Pinpoint the cell where the given text exists, returning its (X, Y) midpoint coordinate. 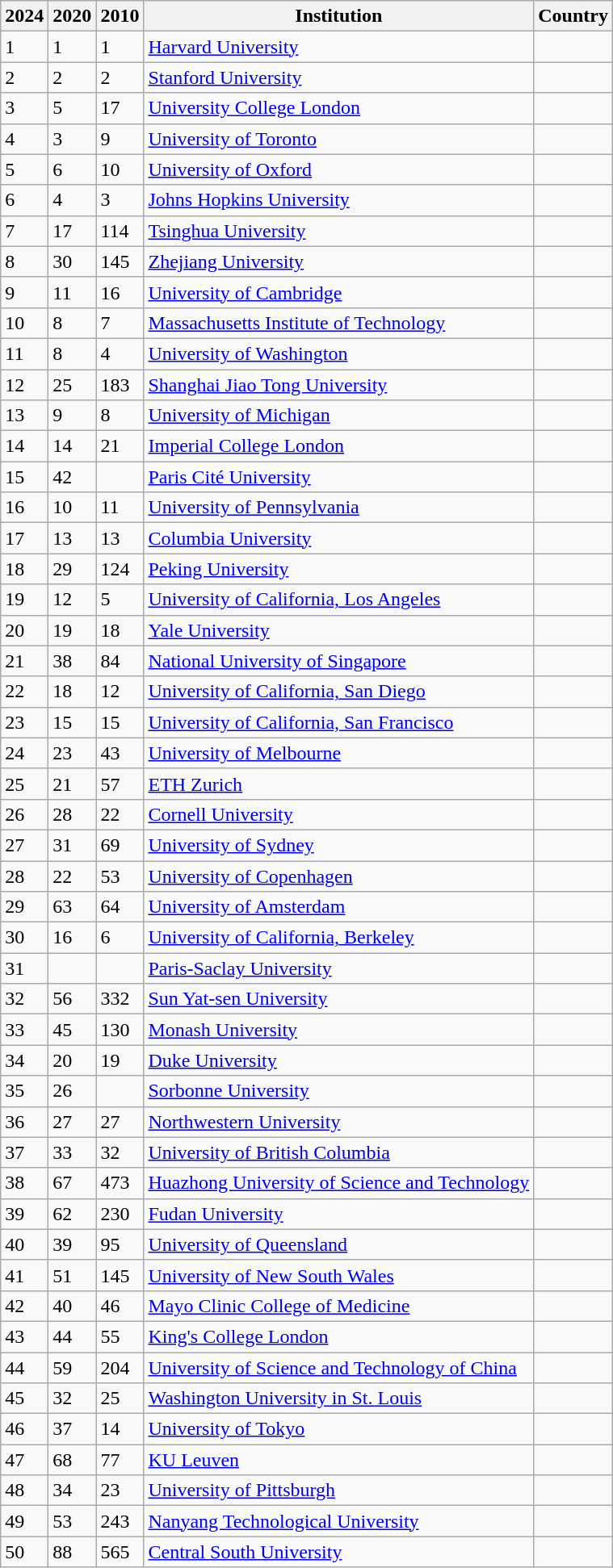
2010 (120, 16)
183 (120, 385)
48 (24, 1491)
63 (73, 907)
130 (120, 1030)
University of Cambridge (339, 292)
67 (73, 1183)
University College London (339, 108)
KU Leuven (339, 1460)
47 (24, 1460)
University of Toronto (339, 139)
Nanyang Technological University (339, 1521)
49 (24, 1521)
University of Melbourne (339, 753)
Stanford University (339, 77)
University of Science and Technology of China (339, 1368)
50 (24, 1552)
University of Copenhagen (339, 876)
University of Oxford (339, 169)
204 (120, 1368)
Washington University in St. Louis (339, 1399)
Shanghai Jiao Tong University (339, 385)
36 (24, 1122)
95 (120, 1244)
Fudan University (339, 1214)
Imperial College London (339, 446)
2020 (73, 16)
124 (120, 569)
Cornell University (339, 814)
55 (120, 1336)
University of Tokyo (339, 1429)
Duke University (339, 1060)
Massachusetts Institute of Technology (339, 323)
64 (120, 907)
77 (120, 1460)
Zhejiang University (339, 261)
57 (120, 784)
59 (73, 1368)
University of Pennsylvania (339, 508)
Country (573, 16)
51 (73, 1275)
Paris Cité University (339, 477)
University of New South Wales (339, 1275)
473 (120, 1183)
Central South University (339, 1552)
62 (73, 1214)
University of Michigan (339, 416)
National University of Singapore (339, 661)
University of Queensland (339, 1244)
University of California, San Francisco (339, 722)
68 (73, 1460)
University of California, Los Angeles (339, 600)
Paris-Saclay University (339, 968)
University of California, San Diego (339, 692)
24 (24, 753)
Monash University (339, 1030)
332 (120, 999)
41 (24, 1275)
Harvard University (339, 47)
King's College London (339, 1336)
University of Amsterdam (339, 907)
Johns Hopkins University (339, 200)
243 (120, 1521)
35 (24, 1091)
565 (120, 1552)
Sorbonne University (339, 1091)
Tsinghua University (339, 231)
2024 (24, 16)
Institution (339, 16)
Columbia University (339, 538)
56 (73, 999)
University of California, Berkeley (339, 938)
Northwestern University (339, 1122)
Yale University (339, 630)
Peking University (339, 569)
Sun Yat-sen University (339, 999)
69 (120, 845)
University of Pittsburgh (339, 1491)
230 (120, 1214)
Huazhong University of Science and Technology (339, 1183)
University of Sydney (339, 845)
84 (120, 661)
ETH Zurich (339, 784)
University of Washington (339, 353)
University of British Columbia (339, 1152)
114 (120, 231)
Mayo Clinic College of Medicine (339, 1306)
88 (73, 1552)
